For the text-containing cell, return its midpoint in (x, y) coordinate format. 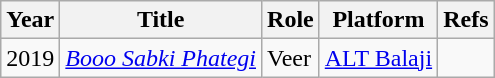
ALT Balaji (378, 58)
Booo Sabki Phategi (161, 58)
Refs (466, 20)
Role (291, 20)
Platform (378, 20)
Title (161, 20)
Veer (291, 58)
Year (30, 20)
2019 (30, 58)
